Determine the (x, y) coordinate at the center of the cell enclosing the given text.  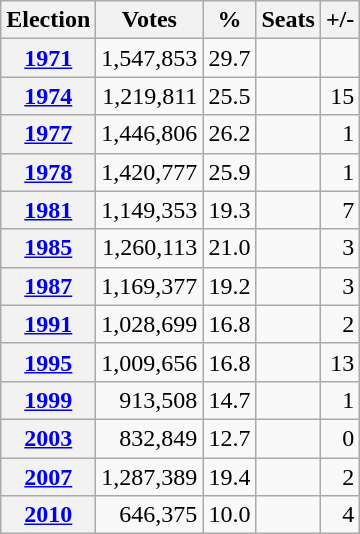
2003 (48, 438)
1,446,806 (150, 134)
10.0 (230, 515)
1,287,389 (150, 477)
1,169,377 (150, 286)
19.3 (230, 210)
2007 (48, 477)
1,420,777 (150, 172)
14.7 (230, 400)
% (230, 20)
25.5 (230, 96)
1,028,699 (150, 324)
913,508 (150, 400)
25.9 (230, 172)
Seats (288, 20)
1995 (48, 362)
15 (340, 96)
1981 (48, 210)
26.2 (230, 134)
+/- (340, 20)
13 (340, 362)
29.7 (230, 58)
1985 (48, 248)
1,149,353 (150, 210)
4 (340, 515)
646,375 (150, 515)
Election (48, 20)
1987 (48, 286)
19.2 (230, 286)
19.4 (230, 477)
1,260,113 (150, 248)
7 (340, 210)
1977 (48, 134)
1999 (48, 400)
1978 (48, 172)
12.7 (230, 438)
1,547,853 (150, 58)
832,849 (150, 438)
1991 (48, 324)
1971 (48, 58)
Votes (150, 20)
1,219,811 (150, 96)
1974 (48, 96)
21.0 (230, 248)
2010 (48, 515)
1,009,656 (150, 362)
0 (340, 438)
